From the cell containing the given text, extract its center point as [x, y] coordinate. 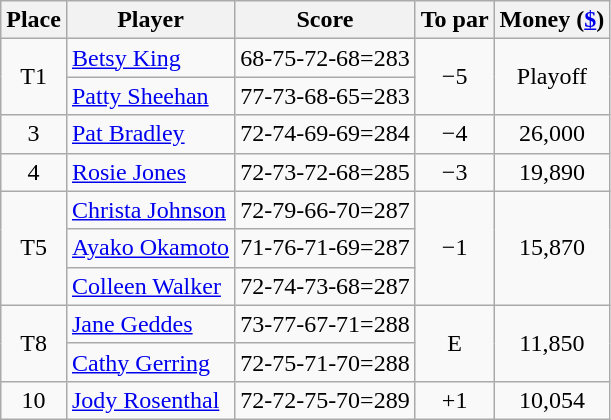
+1 [454, 400]
−3 [454, 172]
72-75-71-70=288 [326, 362]
73-77-67-71=288 [326, 324]
Playoff [552, 77]
71-76-71-69=287 [326, 248]
−4 [454, 134]
72-79-66-70=287 [326, 210]
−1 [454, 248]
Place [34, 20]
10 [34, 400]
To par [454, 20]
68-75-72-68=283 [326, 58]
T8 [34, 343]
11,850 [552, 343]
T5 [34, 248]
Rosie Jones [150, 172]
Jane Geddes [150, 324]
Cathy Gerring [150, 362]
−5 [454, 77]
Colleen Walker [150, 286]
10,054 [552, 400]
Jody Rosenthal [150, 400]
15,870 [552, 248]
Player [150, 20]
T1 [34, 77]
19,890 [552, 172]
Money ($) [552, 20]
72-72-75-70=289 [326, 400]
Christa Johnson [150, 210]
77-73-68-65=283 [326, 96]
Pat Bradley [150, 134]
E [454, 343]
3 [34, 134]
Ayako Okamoto [150, 248]
72-74-69-69=284 [326, 134]
72-73-72-68=285 [326, 172]
26,000 [552, 134]
Score [326, 20]
Patty Sheehan [150, 96]
Betsy King [150, 58]
72-74-73-68=287 [326, 286]
4 [34, 172]
